Extract the [x, y] coordinate from the center of the cell holding the provided text.  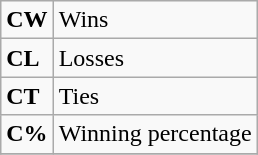
CW [27, 20]
CT [27, 96]
Ties [155, 96]
Losses [155, 58]
Winning percentage [155, 134]
C% [27, 134]
CL [27, 58]
Wins [155, 20]
